Return the (x, y) coordinate for the center point of the cell that contains the specified text.  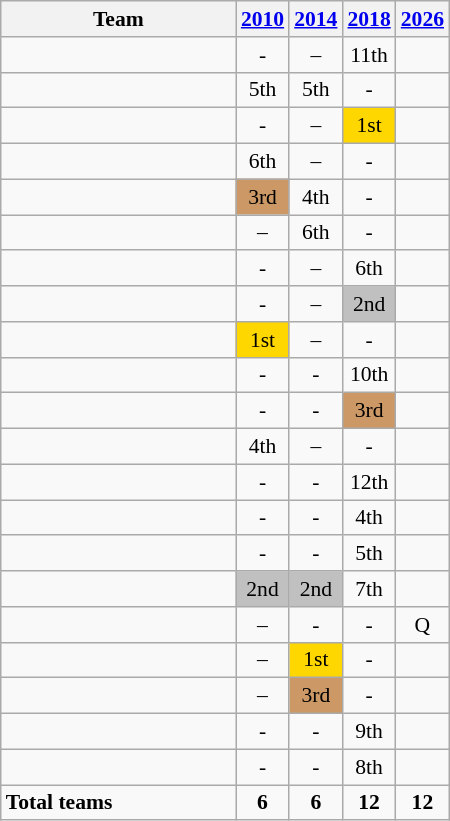
11th (368, 55)
2014 (316, 19)
Team (118, 19)
Q (422, 625)
10th (368, 375)
2018 (368, 19)
8th (368, 767)
2026 (422, 19)
2010 (262, 19)
12th (368, 482)
9th (368, 732)
7th (368, 589)
Total teams (118, 803)
